Return the [X, Y] coordinate for the center point of the cell that contains the specified text.  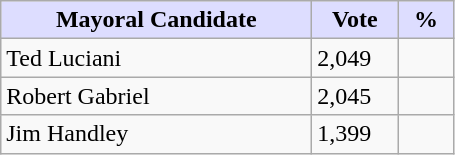
Vote [355, 20]
2,045 [355, 96]
Jim Handley [156, 134]
Robert Gabriel [156, 96]
2,049 [355, 58]
% [426, 20]
1,399 [355, 134]
Mayoral Candidate [156, 20]
Ted Luciani [156, 58]
